Return the [x, y] coordinate for the center point of the cell that contains the specified text.  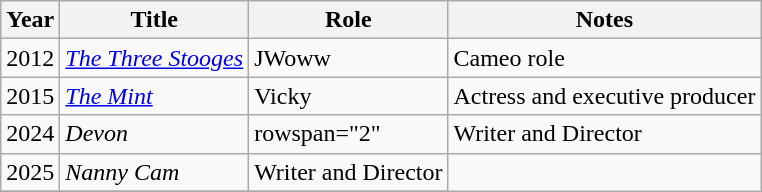
Cameo role [604, 58]
Vicky [348, 96]
Notes [604, 20]
Actress and executive producer [604, 96]
2025 [30, 172]
Devon [154, 134]
2015 [30, 96]
Nanny Cam [154, 172]
2024 [30, 134]
rowspan="2" [348, 134]
Year [30, 20]
The Three Stooges [154, 58]
JWoww [348, 58]
The Mint [154, 96]
2012 [30, 58]
Role [348, 20]
Title [154, 20]
